Locate the cell with the specified text and output its [x, y] center coordinate. 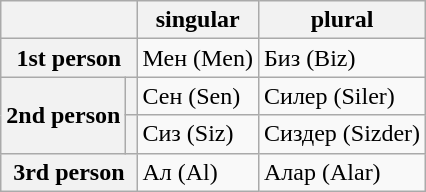
Алар (Alar) [342, 172]
Сиз (Siz) [198, 134]
3rd person [69, 172]
1st person [69, 58]
Сен (Sen) [198, 96]
singular [198, 20]
Мен (Men) [198, 58]
Силер (Siler) [342, 96]
2nd person [64, 115]
Ал (Al) [198, 172]
plural [342, 20]
Биз (Biz) [342, 58]
Сиздер (Sizder) [342, 134]
